Find where the given text appears and provide that cell's center as [x, y] coordinate. 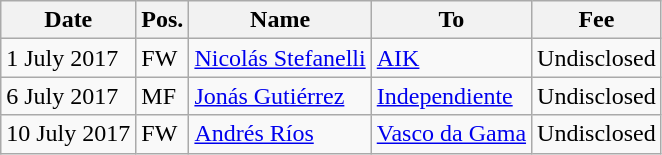
Date [68, 20]
Vasco da Gama [451, 134]
To [451, 20]
Jonás Gutiérrez [280, 96]
AIK [451, 58]
Andrés Ríos [280, 134]
6 July 2017 [68, 96]
MF [162, 96]
1 July 2017 [68, 58]
Independiente [451, 96]
Fee [597, 20]
10 July 2017 [68, 134]
Name [280, 20]
Pos. [162, 20]
Nicolás Stefanelli [280, 58]
